Identify which cell holds the provided text, then report its (X, Y) central coordinate. 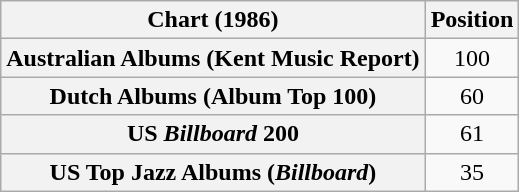
61 (472, 134)
Chart (1986) (213, 20)
US Billboard 200 (213, 134)
Australian Albums (Kent Music Report) (213, 58)
Dutch Albums (Album Top 100) (213, 96)
100 (472, 58)
US Top Jazz Albums (Billboard) (213, 172)
35 (472, 172)
60 (472, 96)
Position (472, 20)
